Identify which cell holds the provided text, then report its [x, y] central coordinate. 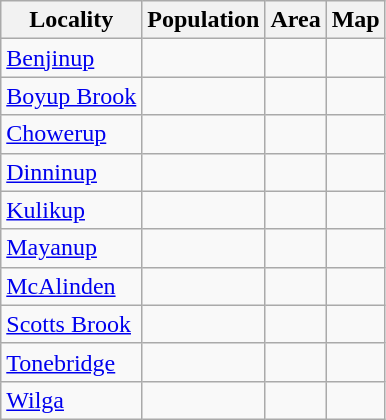
Map [356, 20]
McAlinden [72, 286]
Tonebridge [72, 362]
Dinninup [72, 172]
Boyup Brook [72, 96]
Kulikup [72, 210]
Scotts Brook [72, 324]
Wilga [72, 400]
Area [296, 20]
Mayanup [72, 248]
Locality [72, 20]
Benjinup [72, 58]
Population [204, 20]
Chowerup [72, 134]
